Detect which cell encompasses the target text, then output its (X, Y) center coordinate. 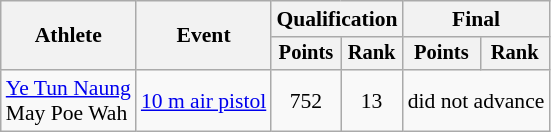
13 (372, 100)
10 m air pistol (204, 100)
752 (306, 100)
Final (476, 19)
Athlete (68, 36)
Ye Tun NaungMay Poe Wah (68, 100)
did not advance (476, 100)
Qualification (336, 19)
Event (204, 36)
